Capture the cell that displays the provided text and extract its (x, y) central coordinate. 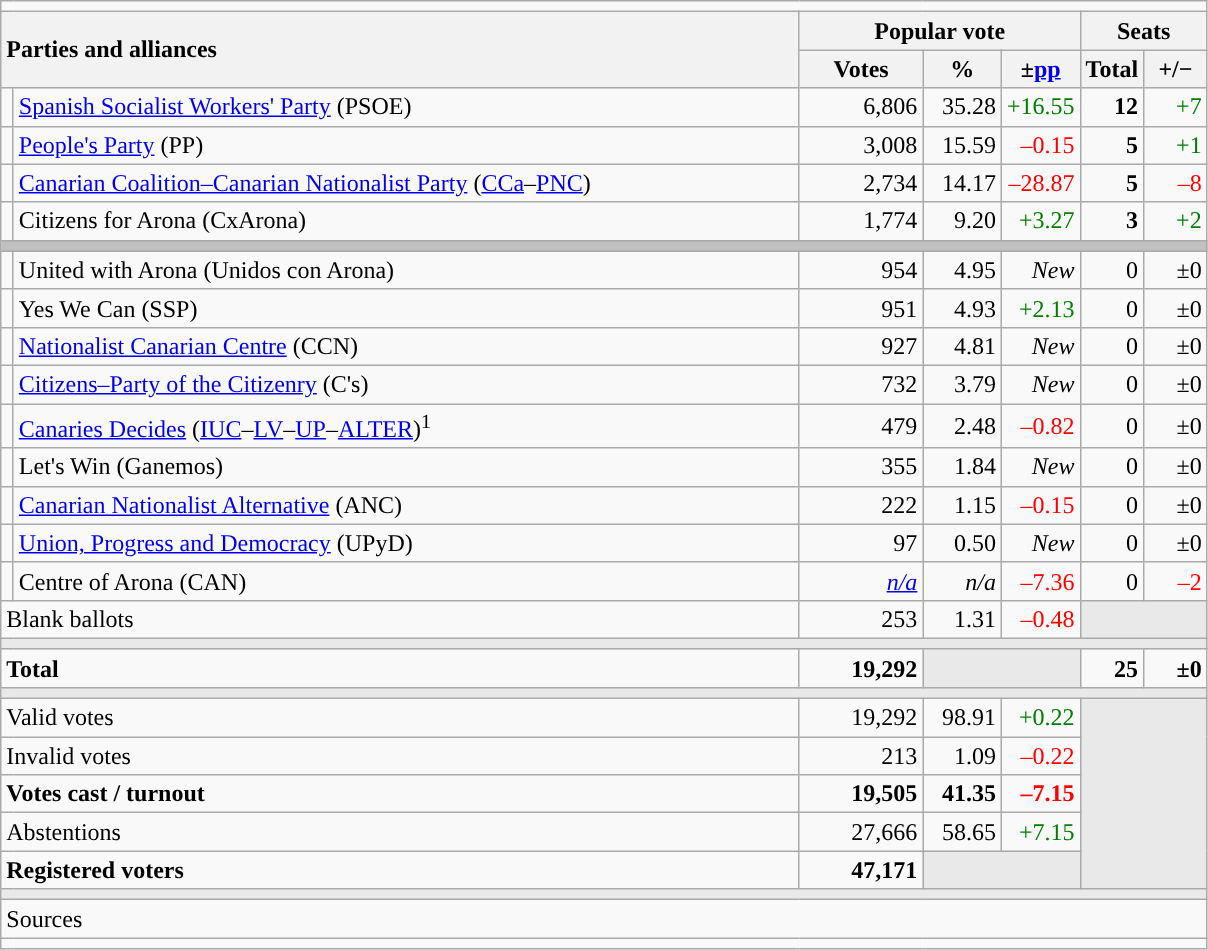
–7.15 (1040, 794)
9.20 (962, 221)
–0.48 (1040, 619)
47,171 (861, 870)
2.48 (962, 426)
+7.15 (1040, 832)
0.50 (962, 543)
97 (861, 543)
954 (861, 270)
479 (861, 426)
+0.22 (1040, 718)
–2 (1176, 581)
12 (1112, 107)
4.81 (962, 346)
Citizens for Arona (CxArona) (406, 221)
1.31 (962, 619)
4.93 (962, 308)
41.35 (962, 794)
1.84 (962, 467)
+1 (1176, 145)
–7.36 (1040, 581)
Citizens–Party of the Citizenry (C's) (406, 384)
+/− (1176, 69)
19,505 (861, 794)
732 (861, 384)
14.17 (962, 183)
2,734 (861, 183)
253 (861, 619)
6,806 (861, 107)
+7 (1176, 107)
–0.82 (1040, 426)
Canarian Coalition–Canarian Nationalist Party (CCa–PNC) (406, 183)
Abstentions (400, 832)
25 (1112, 668)
Nationalist Canarian Centre (CCN) (406, 346)
27,666 (861, 832)
United with Arona (Unidos con Arona) (406, 270)
4.95 (962, 270)
Invalid votes (400, 756)
Union, Progress and Democracy (UPyD) (406, 543)
Spanish Socialist Workers' Party (PSOE) (406, 107)
+2.13 (1040, 308)
213 (861, 756)
1,774 (861, 221)
Votes (861, 69)
Yes We Can (SSP) (406, 308)
+16.55 (1040, 107)
Popular vote (940, 31)
Valid votes (400, 718)
1.09 (962, 756)
Canarian Nationalist Alternative (ANC) (406, 505)
58.65 (962, 832)
±pp (1040, 69)
951 (861, 308)
927 (861, 346)
–28.87 (1040, 183)
Let's Win (Ganemos) (406, 467)
222 (861, 505)
Registered voters (400, 870)
Sources (604, 919)
People's Party (PP) (406, 145)
+3.27 (1040, 221)
98.91 (962, 718)
Centre of Arona (CAN) (406, 581)
3,008 (861, 145)
Parties and alliances (400, 50)
+2 (1176, 221)
3.79 (962, 384)
% (962, 69)
1.15 (962, 505)
355 (861, 467)
35.28 (962, 107)
Blank ballots (400, 619)
15.59 (962, 145)
3 (1112, 221)
Seats (1144, 31)
Votes cast / turnout (400, 794)
–0.22 (1040, 756)
Canaries Decides (IUC–LV–UP–ALTER)1 (406, 426)
–8 (1176, 183)
